Output the (X, Y) coordinate of the center of the cell containing the given text.  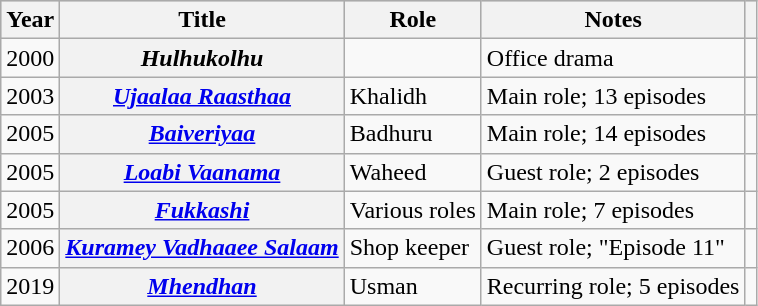
Usman (412, 286)
Various roles (412, 210)
Ujaalaa Raasthaa (202, 96)
2019 (30, 286)
Year (30, 20)
Khalidh (412, 96)
Badhuru (412, 134)
Guest role; "Episode 11" (613, 248)
Mhendhan (202, 286)
Main role; 14 episodes (613, 134)
Notes (613, 20)
Role (412, 20)
2003 (30, 96)
Hulhukolhu (202, 58)
Guest role; 2 episodes (613, 172)
2006 (30, 248)
Office drama (613, 58)
Title (202, 20)
Waheed (412, 172)
Loabi Vaanama (202, 172)
Recurring role; 5 episodes (613, 286)
Baiveriyaa (202, 134)
Fukkashi (202, 210)
Kuramey Vadhaaee Salaam (202, 248)
Shop keeper (412, 248)
2000 (30, 58)
Main role; 13 episodes (613, 96)
Main role; 7 episodes (613, 210)
